Detect which cell encompasses the target text, then output its (X, Y) center coordinate. 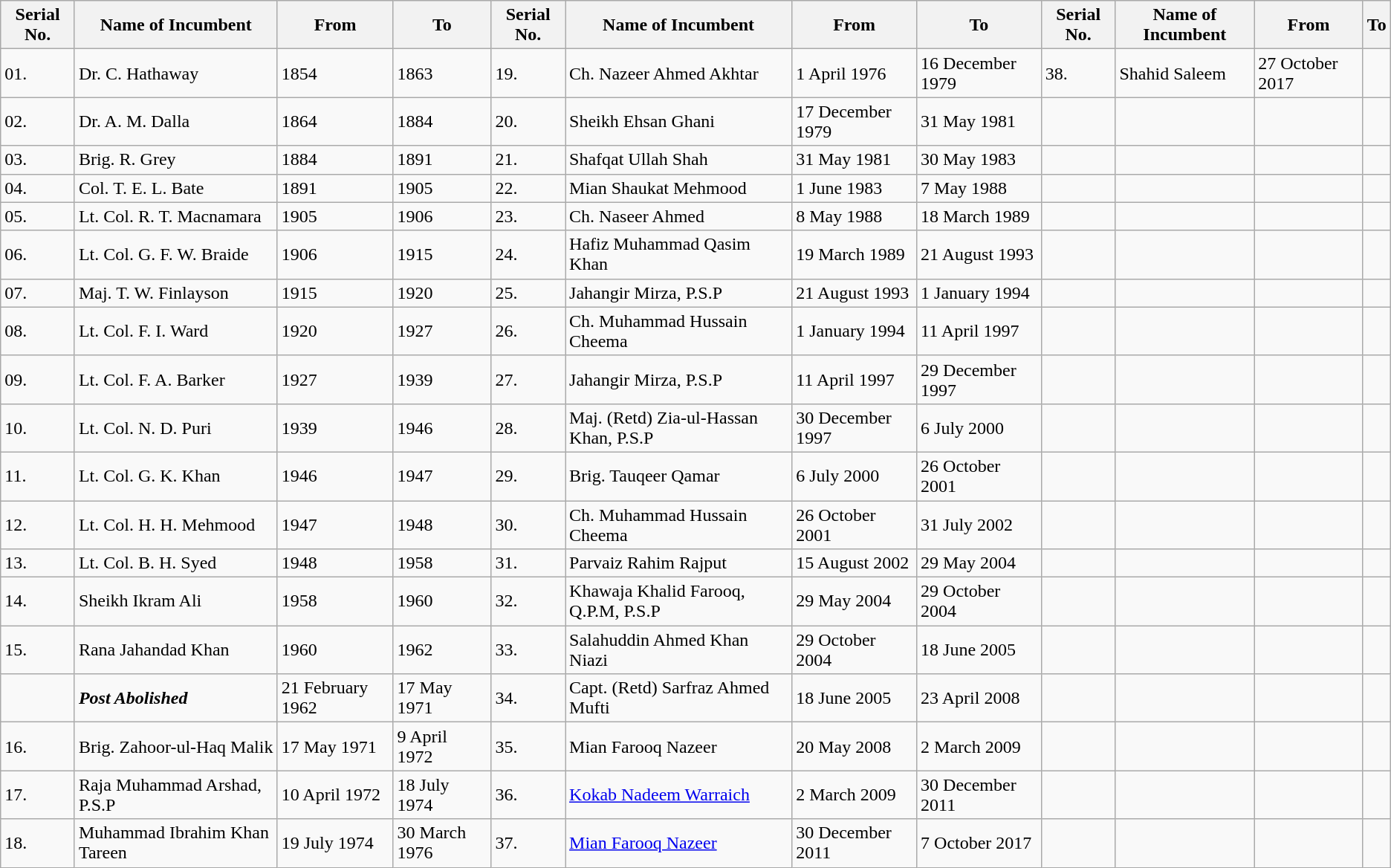
Khawaja Khalid Farooq, Q.P.M, P.S.P (679, 602)
38. (1078, 73)
Lt. Col. N. D. Puri (175, 428)
Mian Shaukat Mehmood (679, 188)
15 August 2002 (855, 563)
30 May 1983 (979, 160)
Lt. Col. F. A. Barker (175, 379)
22. (528, 188)
28. (528, 428)
Raja Muhammad Arshad, P.S.P (175, 795)
Parvaiz Rahim Rajput (679, 563)
7 May 1988 (979, 188)
30. (528, 525)
Lt. Col. G. K. Khan (175, 476)
Rana Jahandad Khan (175, 650)
07. (38, 293)
19 March 1989 (855, 254)
34. (528, 699)
Lt. Col. H. H. Mehmood (175, 525)
20. (528, 122)
Maj. (Retd) Zia-ul-Hassan Khan, P.S.P (679, 428)
Dr. C. Hathaway (175, 73)
31. (528, 563)
14. (38, 602)
35. (528, 746)
1962 (442, 650)
Brig. R. Grey (175, 160)
20 May 2008 (855, 746)
Ch. Nazeer Ahmed Akhtar (679, 73)
24. (528, 254)
1854 (335, 73)
21. (528, 160)
7 October 2017 (979, 843)
Muhammad Ibrahim Khan Tareen (175, 843)
18. (38, 843)
Salahuddin Ahmed Khan Niazi (679, 650)
18 March 1989 (979, 216)
17 December 1979 (855, 122)
12. (38, 525)
Brig. Zahoor-ul-Haq Malik (175, 746)
18 July 1974 (442, 795)
Ch. Naseer Ahmed (679, 216)
8 May 1988 (855, 216)
Post Abolished (175, 699)
1 April 1976 (855, 73)
10 April 1972 (335, 795)
9 April 1972 (442, 746)
19. (528, 73)
10. (38, 428)
21 February 1962 (335, 699)
Lt. Col. R. T. Macnamara (175, 216)
19 July 1974 (335, 843)
32. (528, 602)
Lt. Col. B. H. Syed (175, 563)
23. (528, 216)
1 June 1983 (855, 188)
23 April 2008 (979, 699)
17. (38, 795)
01. (38, 73)
08. (38, 331)
04. (38, 188)
16. (38, 746)
29. (528, 476)
16 December 1979 (979, 73)
31 July 2002 (979, 525)
06. (38, 254)
03. (38, 160)
Col. T. E. L. Bate (175, 188)
Shahid Saleem (1184, 73)
05. (38, 216)
Lt. Col. G. F. W. Braide (175, 254)
02. (38, 122)
Brig. Tauqeer Qamar (679, 476)
29 December 1997 (979, 379)
Hafiz Muhammad Qasim Khan (679, 254)
Dr. A. M. Dalla (175, 122)
Sheikh Ehsan Ghani (679, 122)
33. (528, 650)
13. (38, 563)
26. (528, 331)
15. (38, 650)
Kokab Nadeem Warraich (679, 795)
1863 (442, 73)
Lt. Col. F. I. Ward (175, 331)
1864 (335, 122)
Capt. (Retd) Sarfraz Ahmed Mufti (679, 699)
09. (38, 379)
30 December 1997 (855, 428)
25. (528, 293)
Maj. T. W. Finlayson (175, 293)
Shafqat Ullah Shah (679, 160)
37. (528, 843)
27 October 2017 (1309, 73)
27. (528, 379)
Sheikh Ikram Ali (175, 602)
11. (38, 476)
30 March 1976 (442, 843)
36. (528, 795)
